Search for the cell housing the specified text and yield its (x, y) center coordinate. 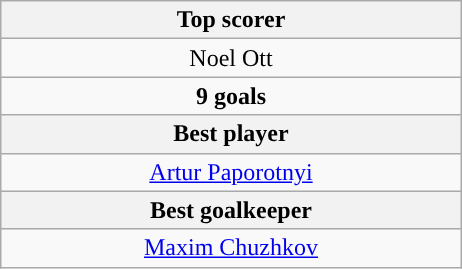
Best goalkeeper (230, 210)
Best player (230, 134)
Noel Ott (230, 58)
Artur Paporotnyi (230, 172)
9 goals (230, 96)
Maxim Chuzhkov (230, 248)
Top scorer (230, 20)
